Return the [X, Y] coordinate for the center point of the cell that contains the specified text.  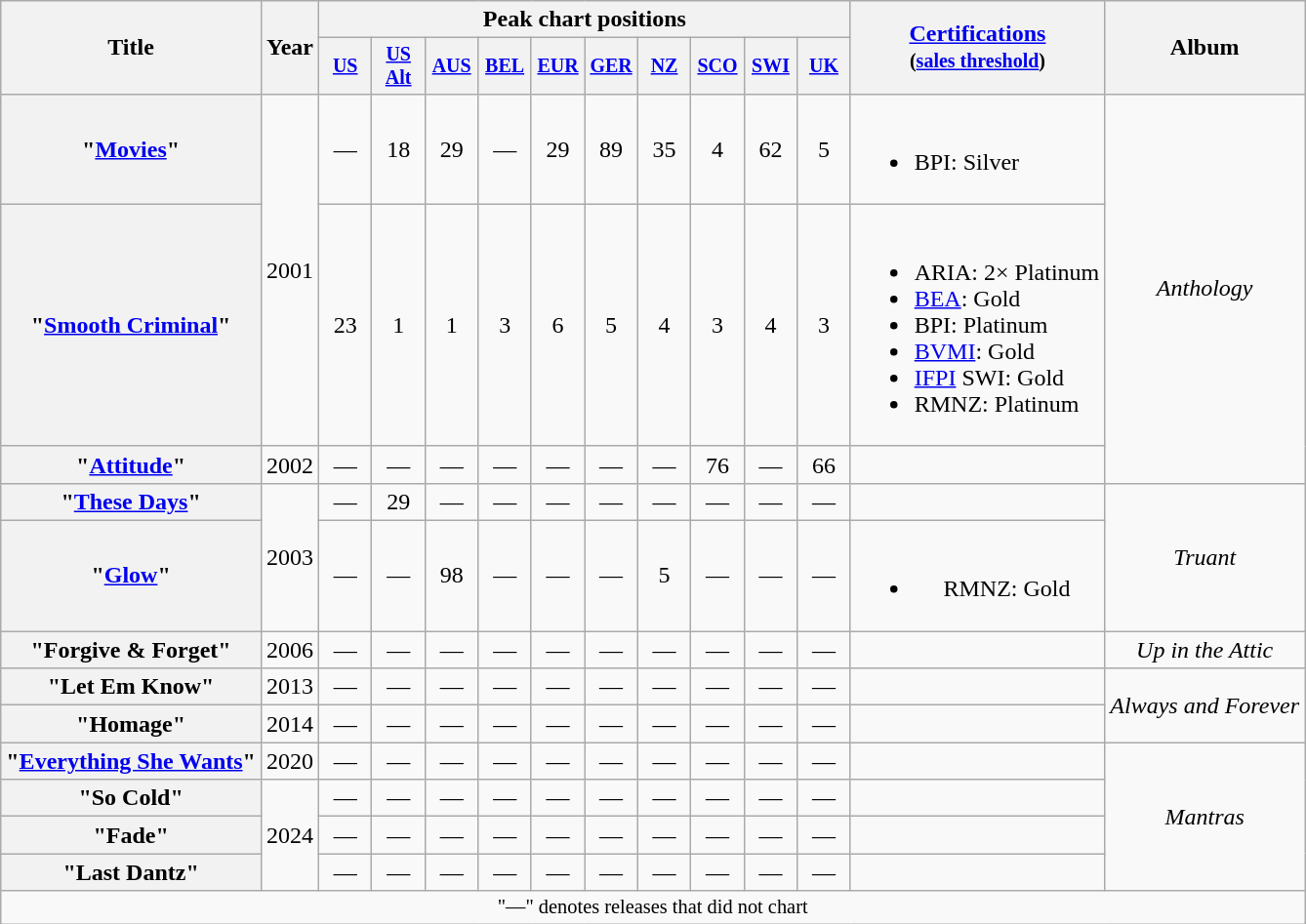
Mantras [1204, 817]
"Forgive & Forget" [131, 650]
2003 [289, 556]
35 [664, 148]
Up in the Attic [1204, 650]
2014 [289, 724]
2006 [289, 650]
"Last Dantz" [131, 872]
Anthology [1204, 289]
"—" denotes releases that did not chart [653, 907]
"Everything She Wants" [131, 761]
6 [557, 325]
76 [717, 464]
"Smooth Criminal" [131, 325]
Year [289, 48]
"Homage" [131, 724]
2013 [289, 687]
Certifications(sales threshold) [978, 48]
BEL [505, 66]
SWI [770, 66]
66 [824, 464]
NZ [664, 66]
98 [451, 576]
Title [131, 48]
"Fade" [131, 835]
EUR [557, 66]
2024 [289, 835]
"Let Em Know" [131, 687]
UK [824, 66]
AUS [451, 66]
"Movies" [131, 148]
Truant [1204, 556]
"Attitude" [131, 464]
2020 [289, 761]
Always and Forever [1204, 705]
US Alt [398, 66]
62 [770, 148]
"Glow" [131, 576]
2002 [289, 464]
US [345, 66]
Album [1204, 48]
SCO [717, 66]
"So Cold" [131, 798]
Peak chart positions [584, 20]
GER [611, 66]
ARIA: 2× PlatinumBEA: GoldBPI: PlatinumBVMI: GoldIFPI SWI: GoldRMNZ: Platinum [978, 325]
BPI: Silver [978, 148]
2001 [289, 269]
23 [345, 325]
RMNZ: Gold [978, 576]
"These Days" [131, 502]
89 [611, 148]
18 [398, 148]
